Extract the [x, y] coordinate from the center of the cell holding the provided text.  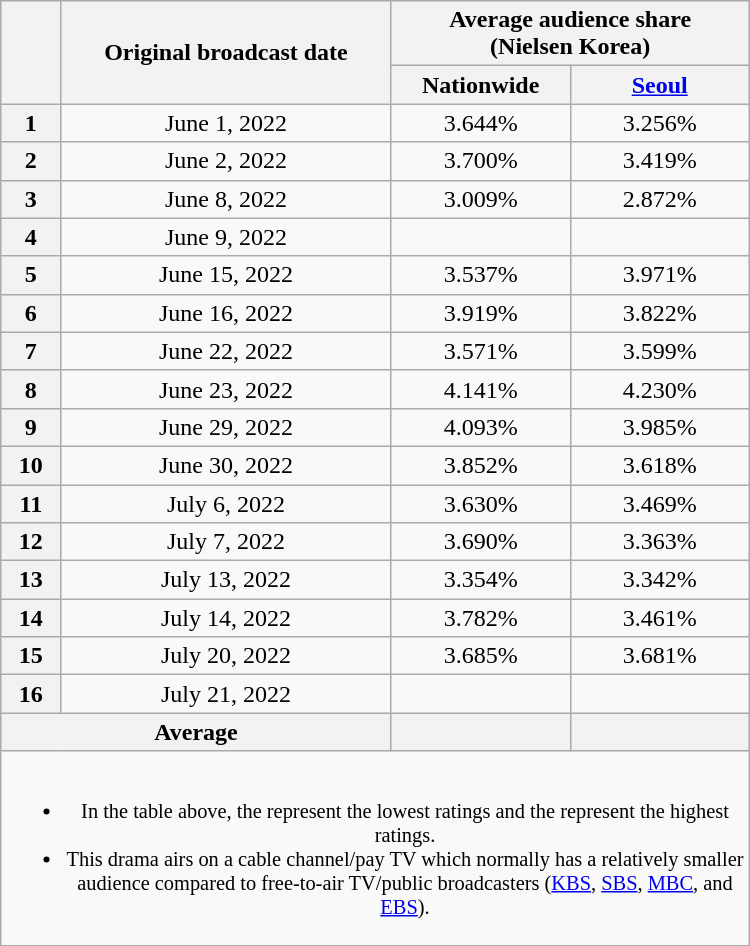
June 23, 2022 [226, 389]
June 30, 2022 [226, 465]
June 9, 2022 [226, 237]
July 21, 2022 [226, 694]
June 2, 2022 [226, 161]
July 13, 2022 [226, 580]
3.599% [660, 351]
June 29, 2022 [226, 427]
3.644% [480, 123]
13 [31, 580]
15 [31, 656]
3.822% [660, 313]
3.681% [660, 656]
3.852% [480, 465]
8 [31, 389]
3.782% [480, 618]
4 [31, 237]
3.469% [660, 503]
3.630% [480, 503]
3.354% [480, 580]
3.700% [480, 161]
16 [31, 694]
3.985% [660, 427]
July 6, 2022 [226, 503]
3.256% [660, 123]
3.571% [480, 351]
Average [196, 732]
3.618% [660, 465]
July 14, 2022 [226, 618]
4.141% [480, 389]
3.363% [660, 542]
3 [31, 199]
June 16, 2022 [226, 313]
1 [31, 123]
June 8, 2022 [226, 199]
11 [31, 503]
4.093% [480, 427]
3.919% [480, 313]
6 [31, 313]
Nationwide [480, 85]
Seoul [660, 85]
10 [31, 465]
3.685% [480, 656]
June 22, 2022 [226, 351]
4.230% [660, 389]
3.537% [480, 275]
3.690% [480, 542]
June 15, 2022 [226, 275]
3.419% [660, 161]
June 1, 2022 [226, 123]
July 7, 2022 [226, 542]
3.342% [660, 580]
Average audience share(Nielsen Korea) [570, 34]
14 [31, 618]
2 [31, 161]
12 [31, 542]
9 [31, 427]
Original broadcast date [226, 52]
2.872% [660, 199]
3.971% [660, 275]
July 20, 2022 [226, 656]
5 [31, 275]
3.009% [480, 199]
7 [31, 351]
3.461% [660, 618]
